Provide the (x, y) coordinate of the cell's center where the given text is located.  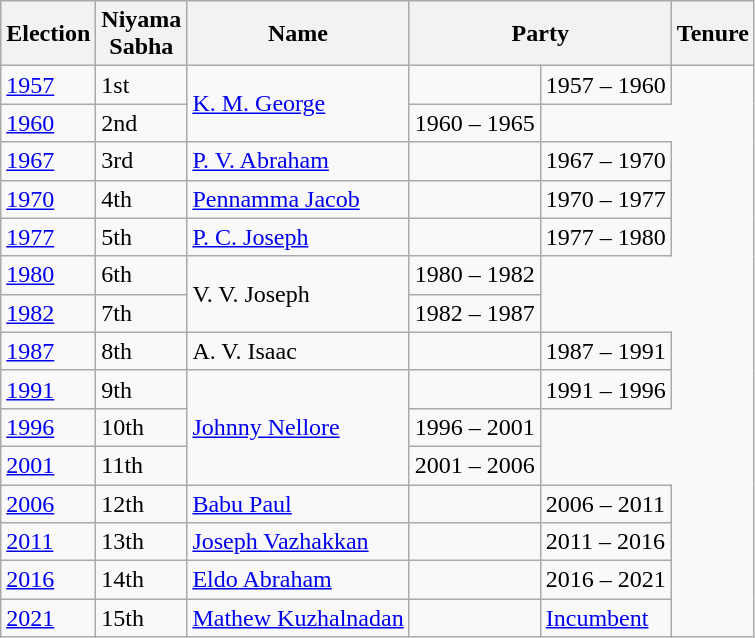
7th (142, 313)
Babu Paul (298, 503)
2001 (48, 465)
2006 – 2011 (606, 503)
P. C. Joseph (298, 237)
Election (48, 34)
1967 (48, 161)
1957 (48, 85)
2001 – 2006 (474, 465)
A. V. Isaac (298, 351)
2016 – 2021 (606, 580)
1991 – 1996 (606, 389)
Eldo Abraham (298, 580)
1987 – 1991 (606, 351)
Joseph Vazhakkan (298, 542)
1977 (48, 237)
1982 (48, 313)
8th (142, 351)
Pennamma Jacob (298, 199)
1957 – 1960 (606, 85)
2nd (142, 123)
1960 – 1965 (474, 123)
12th (142, 503)
2011 (48, 542)
1980 – 1982 (474, 275)
6th (142, 275)
Incumbent (606, 618)
Mathew Kuzhalnadan (298, 618)
4th (142, 199)
Party (540, 34)
V. V. Joseph (298, 294)
9th (142, 389)
2016 (48, 580)
Name (298, 34)
11th (142, 465)
1996 (48, 427)
14th (142, 580)
1991 (48, 389)
1970 – 1977 (606, 199)
K. M. George (298, 104)
2006 (48, 503)
Tenure (712, 34)
1960 (48, 123)
1987 (48, 351)
1980 (48, 275)
P. V. Abraham (298, 161)
Johnny Nellore (298, 427)
15th (142, 618)
1st (142, 85)
1970 (48, 199)
2021 (48, 618)
3rd (142, 161)
5th (142, 237)
2011 – 2016 (606, 542)
1996 – 2001 (474, 427)
1982 – 1987 (474, 313)
1967 – 1970 (606, 161)
13th (142, 542)
10th (142, 427)
NiyamaSabha (142, 34)
1977 – 1980 (606, 237)
